Locate the cell with the specified text and output its [X, Y] center coordinate. 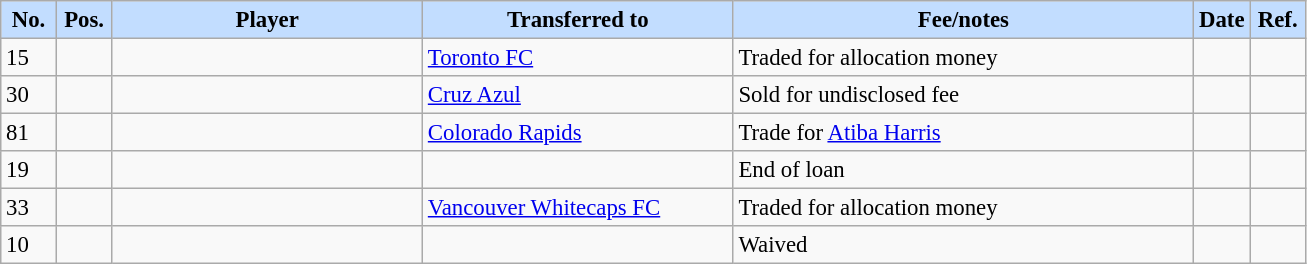
End of loan [964, 170]
Player [268, 20]
Vancouver Whitecaps FC [578, 208]
Transferred to [578, 20]
Ref. [1278, 20]
Waived [964, 245]
Colorado Rapids [578, 133]
Pos. [84, 20]
No. [29, 20]
19 [29, 170]
Fee/notes [964, 20]
Toronto FC [578, 58]
Trade for Atiba Harris [964, 133]
Date [1222, 20]
15 [29, 58]
30 [29, 95]
81 [29, 133]
10 [29, 245]
33 [29, 208]
Sold for undisclosed fee [964, 95]
Cruz Azul [578, 95]
